Return [x, y] of the center of cell containing provided text 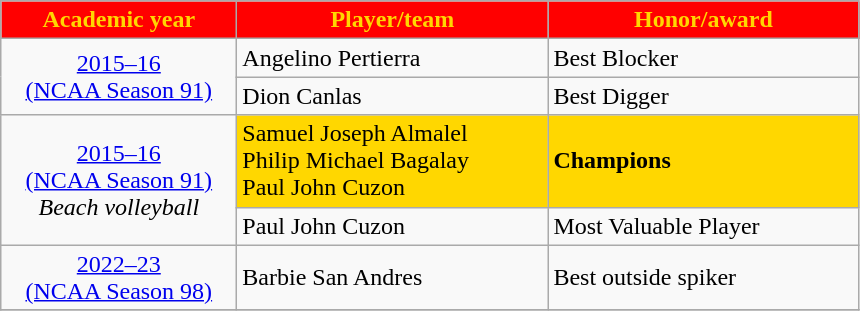
Academic year [119, 20]
2015–16(NCAA Season 91) [119, 77]
2022–23(NCAA Season 98) [119, 278]
2015–16(NCAA Season 91)Beach volleyball [119, 180]
Player/team [392, 20]
Most Valuable Player [704, 226]
Angelino Pertierra [392, 58]
Paul John Cuzon [392, 226]
Barbie San Andres [392, 278]
Best outside spiker [704, 278]
Dion Canlas [392, 96]
Best Blocker [704, 58]
Champions [704, 161]
Best Digger [704, 96]
Samuel Joseph AlmalelPhilip Michael BagalayPaul John Cuzon [392, 161]
Honor/award [704, 20]
